Pinpoint the cell where the given text exists, returning its (X, Y) midpoint coordinate. 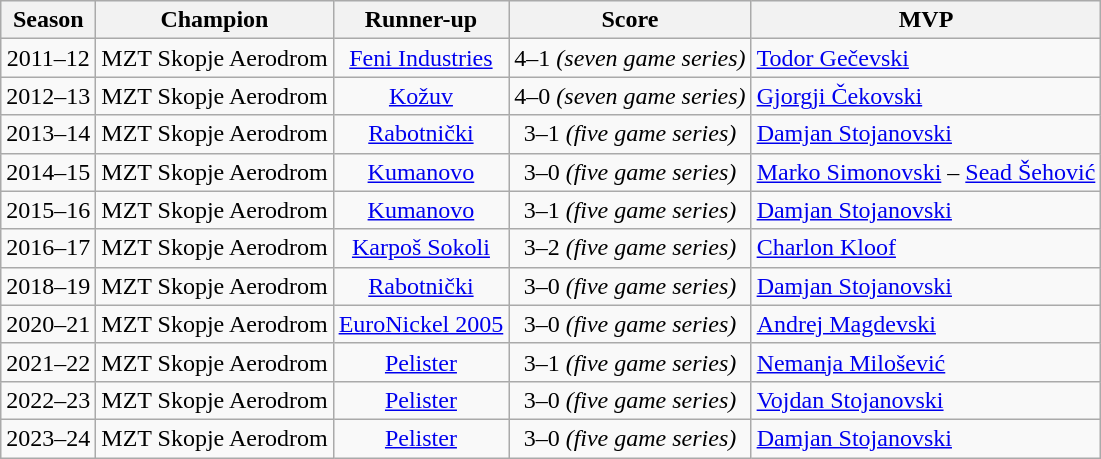
Karpoš Sokoli (421, 248)
Champion (214, 20)
2012–13 (48, 96)
Andrej Magdevski (926, 324)
4–0 (seven game series) (630, 96)
Gjorgji Čekovski (926, 96)
Nemanja Milošević (926, 362)
Charlon Kloof (926, 248)
4–1 (seven game series) (630, 58)
Runner-up (421, 20)
Season (48, 20)
2023–24 (48, 438)
Kožuv (421, 96)
2022–23 (48, 400)
Feni Industries (421, 58)
2020–21 (48, 324)
EuroNickel 2005 (421, 324)
Todor Gečevski (926, 58)
2016–17 (48, 248)
MVP (926, 20)
2018–19 (48, 286)
Score (630, 20)
Vojdan Stojanovski (926, 400)
2015–16 (48, 210)
2013–14 (48, 134)
2011–12 (48, 58)
3–2 (five game series) (630, 248)
2014–15 (48, 172)
Marko Simonovski – Sead Šehović (926, 172)
2021–22 (48, 362)
